Output the [X, Y] coordinate of the center of the cell containing the given text.  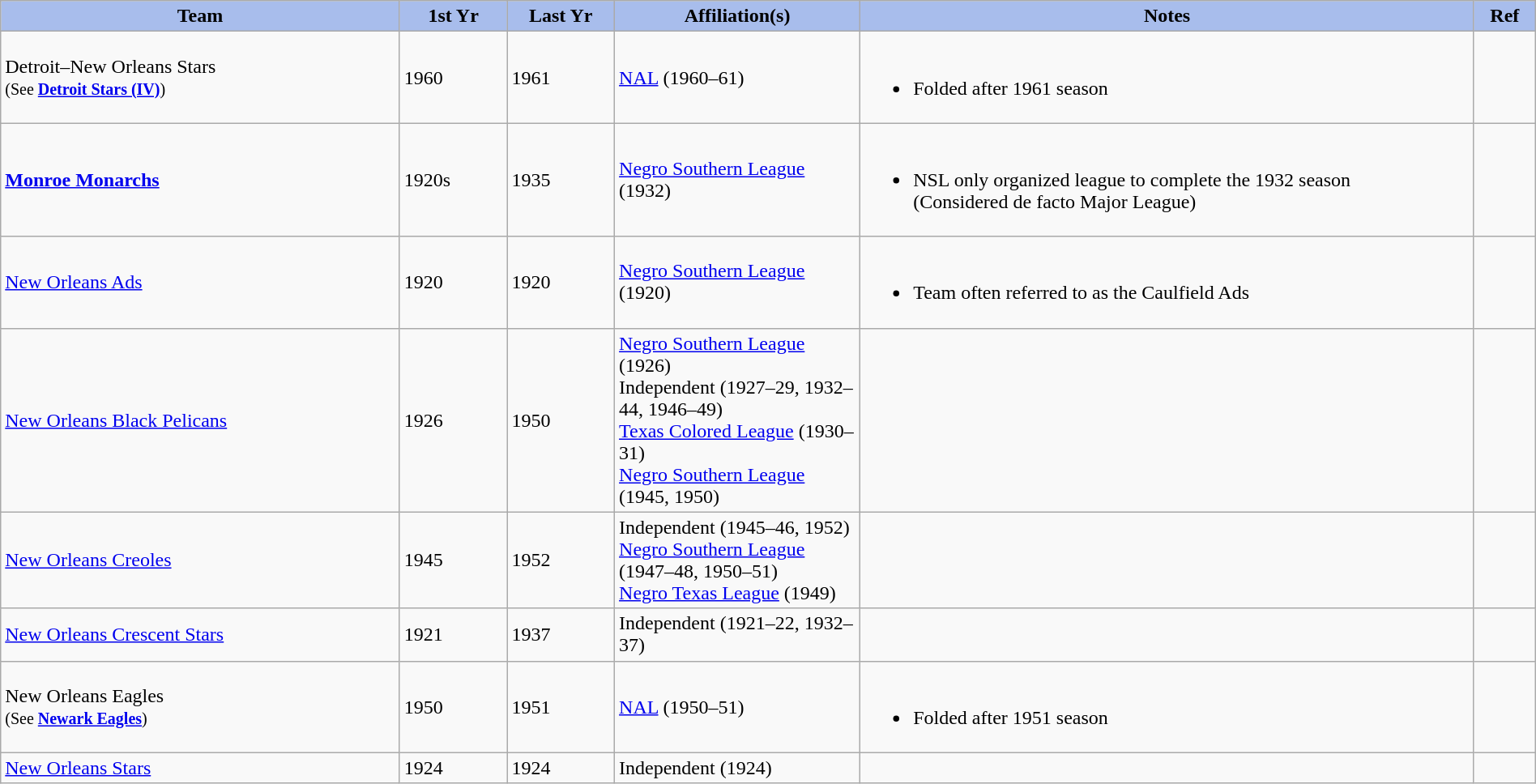
New Orleans Stars [201, 768]
NAL (1960–61) [737, 78]
Independent (1945–46, 1952)Negro Southern League (1947–48, 1950–51)Negro Texas League (1949) [737, 560]
1945 [454, 560]
Negro Southern League (1920) [737, 282]
Notes [1167, 16]
1st Yr [454, 16]
1951 [561, 706]
New Orleans Ads [201, 282]
Last Yr [561, 16]
1960 [454, 78]
Team [201, 16]
1926 [454, 420]
Affiliation(s) [737, 16]
1937 [561, 635]
New Orleans Creoles [201, 560]
New Orleans Eagles(See Newark Eagles) [201, 706]
New Orleans Black Pelicans [201, 420]
1921 [454, 635]
Independent (1924) [737, 768]
Ref [1504, 16]
Folded after 1951 season [1167, 706]
Independent (1921–22, 1932–37) [737, 635]
Negro Southern League (1926)Independent (1927–29, 1932–44, 1946–49)Texas Colored League (1930–31)Negro Southern League (1945, 1950) [737, 420]
NAL (1950–51) [737, 706]
Detroit–New Orleans Stars(See Detroit Stars (IV)) [201, 78]
Monroe Monarchs [201, 180]
NSL only organized league to complete the 1932 season(Considered de facto Major League) [1167, 180]
Folded after 1961 season [1167, 78]
Negro Southern League (1932) [737, 180]
New Orleans Crescent Stars [201, 635]
1935 [561, 180]
1961 [561, 78]
1952 [561, 560]
Team often referred to as the Caulfield Ads [1167, 282]
1920s [454, 180]
